Find where the given text appears and provide that cell's center as [x, y] coordinate. 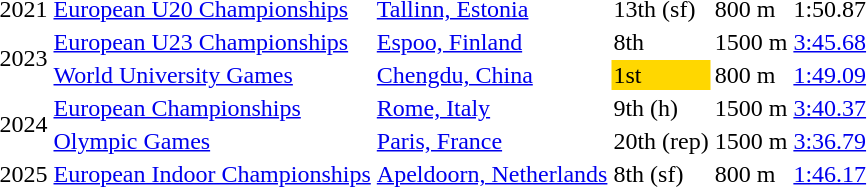
Espoo, Finland [492, 42]
Olympic Games [212, 141]
Chengdu, China [492, 75]
European U23 Championships [212, 42]
World University Games [212, 75]
1st [661, 75]
9th (h) [661, 108]
Rome, Italy [492, 108]
8th [661, 42]
20th (rep) [661, 141]
European Championships [212, 108]
800 m [751, 75]
Paris, France [492, 141]
